For the text-containing cell, return its midpoint in [X, Y] coordinate format. 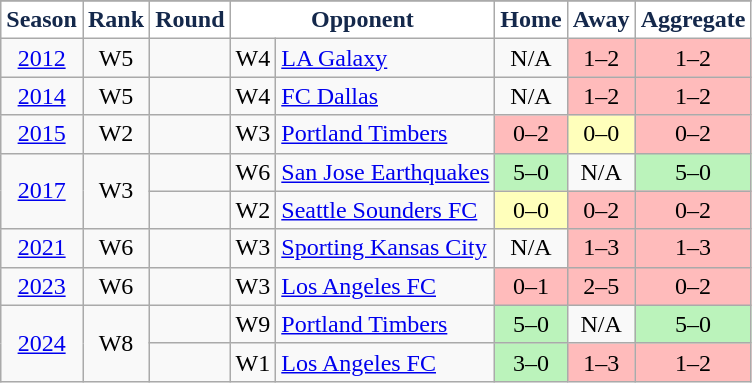
2014 [42, 96]
2021 [42, 248]
2–5 [601, 286]
Aggregate [693, 20]
Round [190, 20]
W9 [253, 324]
2015 [42, 134]
W1 [253, 362]
Home [531, 20]
LA Galaxy [386, 58]
2023 [42, 286]
Seattle Sounders FC [386, 210]
Opponent [362, 20]
2012 [42, 58]
Rank [116, 20]
Sporting Kansas City [386, 248]
Away [601, 20]
3–0 [531, 362]
2017 [42, 191]
W8 [116, 343]
2024 [42, 343]
FC Dallas [386, 96]
Season [42, 20]
San Jose Earthquakes [386, 172]
0–1 [531, 286]
